Identify which cell holds the provided text, then report its (x, y) central coordinate. 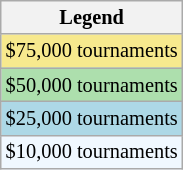
$10,000 tournaments (92, 152)
$75,000 tournaments (92, 51)
$25,000 tournaments (92, 118)
$50,000 tournaments (92, 85)
Legend (92, 17)
